From the cell containing the given text, extract its center point as [x, y] coordinate. 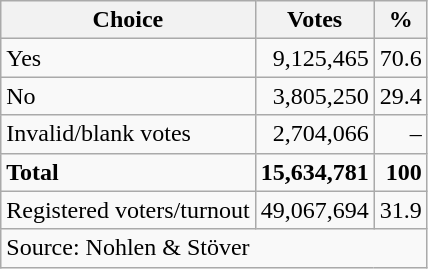
– [400, 134]
Choice [128, 20]
Yes [128, 58]
Votes [314, 20]
31.9 [400, 210]
2,704,066 [314, 134]
15,634,781 [314, 172]
No [128, 96]
100 [400, 172]
% [400, 20]
29.4 [400, 96]
70.6 [400, 58]
49,067,694 [314, 210]
Invalid/blank votes [128, 134]
9,125,465 [314, 58]
Source: Nohlen & Stöver [214, 248]
Total [128, 172]
3,805,250 [314, 96]
Registered voters/turnout [128, 210]
